Determine the (X, Y) coordinate at the center of the cell enclosing the given text.  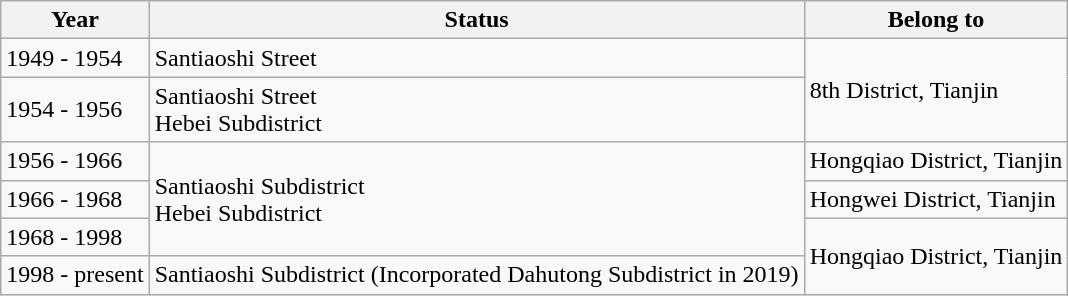
Status (476, 20)
1998 - present (75, 275)
1966 - 1968 (75, 199)
Santiaoshi SubdistrictHebei Subdistrict (476, 199)
8th District, Tianjin (936, 90)
Santiaoshi Subdistrict (Incorporated Dahutong Subdistrict in 2019) (476, 275)
1968 - 1998 (75, 237)
1956 - 1966 (75, 161)
1954 - 1956 (75, 110)
1949 - 1954 (75, 58)
Santiaoshi Street (476, 58)
Belong to (936, 20)
Hongwei District, Tianjin (936, 199)
Year (75, 20)
Santiaoshi StreetHebei Subdistrict (476, 110)
